Output the [x, y] coordinate of the center of the cell containing the given text.  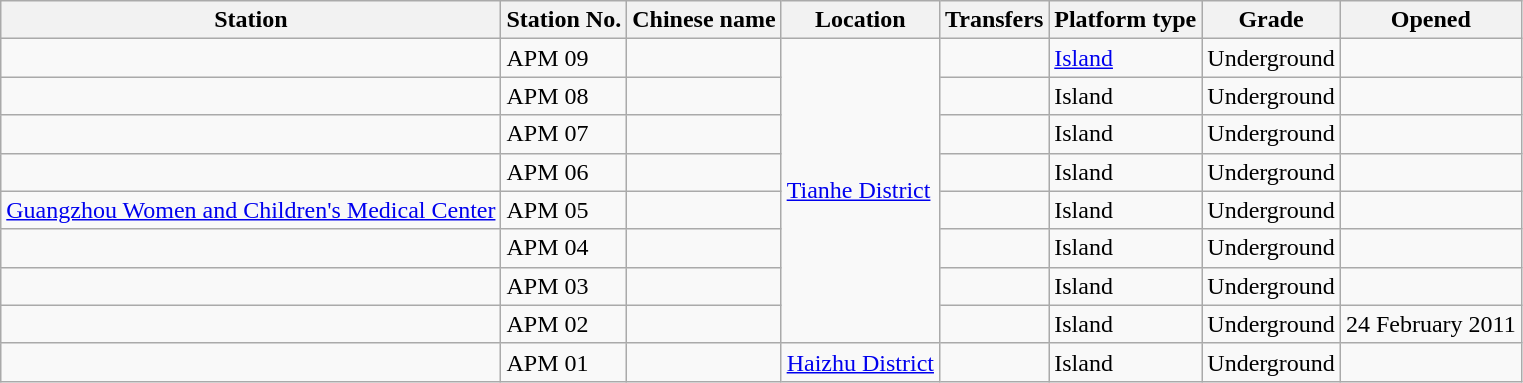
APM 01 [564, 362]
Chinese name [704, 20]
Station [251, 20]
24 February 2011 [1430, 324]
APM 09 [564, 58]
APM 05 [564, 210]
Opened [1430, 20]
Platform type [1126, 20]
APM 02 [564, 324]
Grade [1272, 20]
APM 03 [564, 286]
Station No. [564, 20]
APM 04 [564, 248]
Haizhu District [860, 362]
APM 08 [564, 96]
Location [860, 20]
APM 06 [564, 172]
APM 07 [564, 134]
Guangzhou Women and Children's Medical Center [251, 210]
Transfers [994, 20]
Tianhe District [860, 191]
